Extract the [x, y] coordinate from the center of the cell holding the provided text.  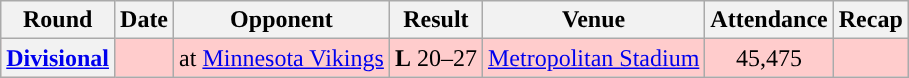
Attendance [769, 20]
Round [58, 20]
Recap [870, 20]
Venue [593, 20]
Divisional [58, 58]
45,475 [769, 58]
Date [144, 20]
Opponent [282, 20]
L 20–27 [436, 58]
at Minnesota Vikings [282, 58]
Result [436, 20]
Metropolitan Stadium [593, 58]
